Find where the given text appears and provide that cell's center as (x, y) coordinate. 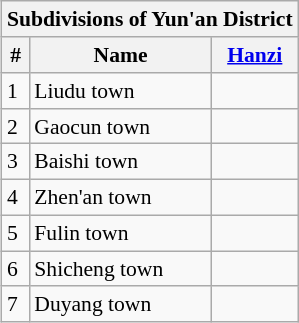
7 (16, 304)
6 (16, 269)
Gaocun town (120, 126)
Zhen'an town (120, 197)
Liudu town (120, 91)
2 (16, 126)
Baishi town (120, 162)
3 (16, 162)
# (16, 55)
4 (16, 197)
Fulin town (120, 233)
5 (16, 233)
Duyang town (120, 304)
Name (120, 55)
Subdivisions of Yun'an District (150, 19)
1 (16, 91)
Hanzi (255, 55)
Shicheng town (120, 269)
